Identify which cell holds the provided text, then report its (x, y) central coordinate. 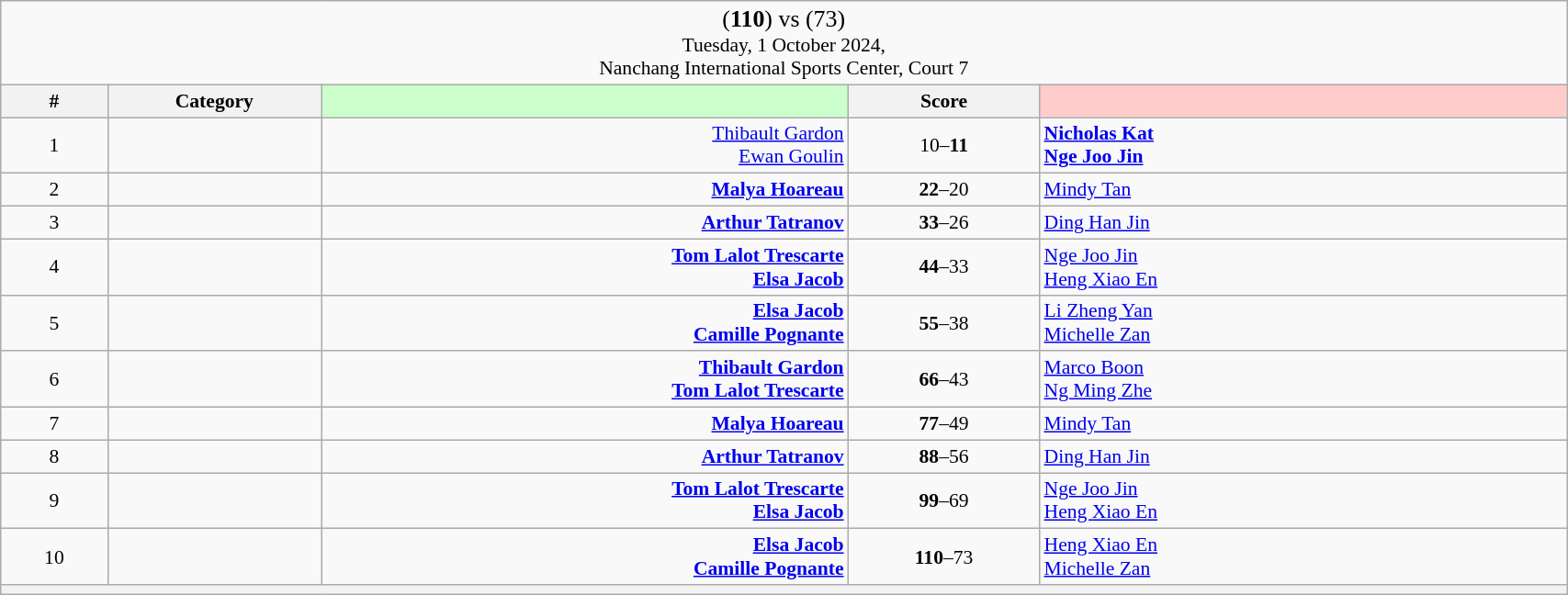
Heng Xiao En Michelle Zan (1303, 556)
99–69 (944, 501)
33–26 (944, 223)
# (54, 101)
Li Zheng Yan Michelle Zan (1303, 323)
8 (54, 456)
10 (54, 556)
22–20 (944, 190)
10–11 (944, 145)
44–33 (944, 266)
9 (54, 501)
Thibault Gardon Tom Lalot Trescarte (585, 380)
Nicholas Kat Nge Joo Jin (1303, 145)
5 (54, 323)
(110) vs (73)Tuesday, 1 October 2024, Nanchang International Sports Center, Court 7 (784, 42)
7 (54, 424)
Thibault Gardon Ewan Goulin (585, 145)
Score (944, 101)
66–43 (944, 380)
Marco Boon Ng Ming Zhe (1303, 380)
77–49 (944, 424)
110–73 (944, 556)
6 (54, 380)
Category (215, 101)
2 (54, 190)
55–38 (944, 323)
4 (54, 266)
88–56 (944, 456)
3 (54, 223)
1 (54, 145)
